Scan for the cell matching the given text and deliver its (x, y) coordinate at center. 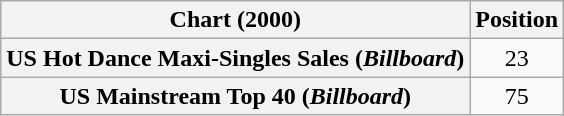
Chart (2000) (236, 20)
23 (517, 58)
Position (517, 20)
US Hot Dance Maxi-Singles Sales (Billboard) (236, 58)
75 (517, 96)
US Mainstream Top 40 (Billboard) (236, 96)
